Scan for the cell matching the given text and deliver its (x, y) coordinate at center. 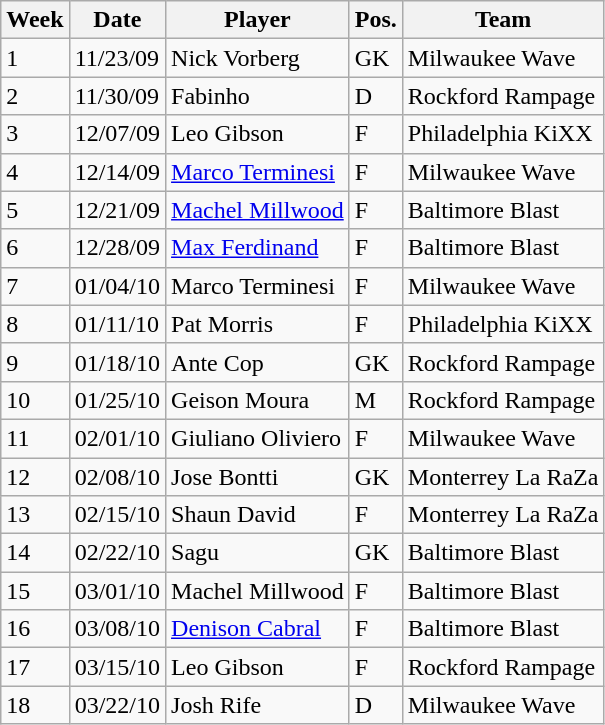
03/08/10 (117, 629)
Team (503, 20)
12/21/09 (117, 210)
5 (35, 210)
12/07/09 (117, 134)
01/18/10 (117, 362)
Date (117, 20)
4 (35, 172)
Jose Bontti (258, 477)
3 (35, 134)
16 (35, 629)
18 (35, 705)
Nick Vorberg (258, 58)
Shaun David (258, 515)
03/22/10 (117, 705)
12/14/09 (117, 172)
1 (35, 58)
Denison Cabral (258, 629)
9 (35, 362)
Player (258, 20)
02/01/10 (117, 438)
12/28/09 (117, 248)
Pos. (376, 20)
11/30/09 (117, 96)
Ante Cop (258, 362)
03/15/10 (117, 667)
01/11/10 (117, 324)
10 (35, 400)
Sagu (258, 553)
12 (35, 477)
03/01/10 (117, 591)
01/25/10 (117, 400)
Week (35, 20)
11 (35, 438)
Josh Rife (258, 705)
6 (35, 248)
7 (35, 286)
Giuliano Oliviero (258, 438)
Pat Morris (258, 324)
Fabinho (258, 96)
8 (35, 324)
01/04/10 (117, 286)
15 (35, 591)
13 (35, 515)
11/23/09 (117, 58)
02/15/10 (117, 515)
Geison Moura (258, 400)
M (376, 400)
2 (35, 96)
02/08/10 (117, 477)
17 (35, 667)
Max Ferdinand (258, 248)
14 (35, 553)
02/22/10 (117, 553)
